Capture the cell that displays the provided text and extract its (X, Y) central coordinate. 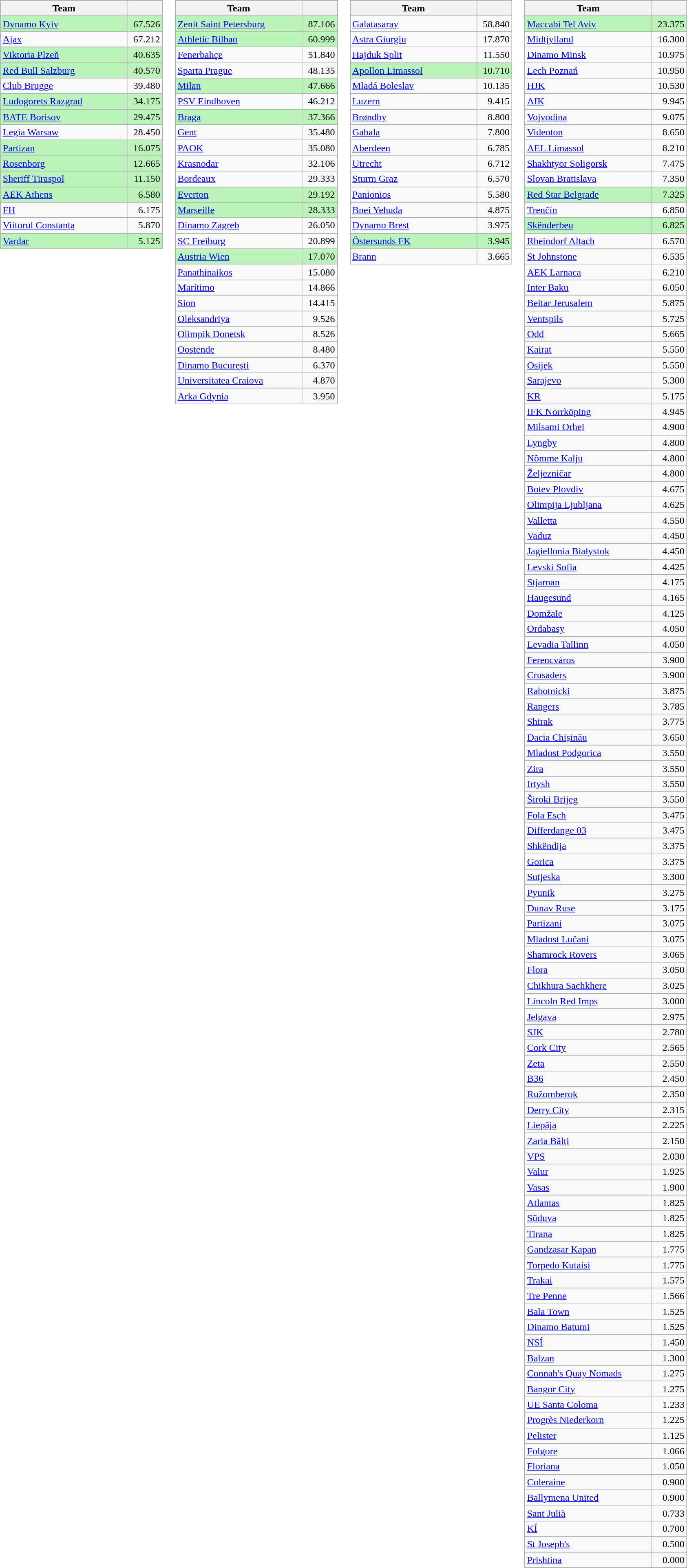
1.566 (669, 1296)
8.480 (320, 350)
Rheindorf Altach (588, 241)
Ludogorets Razgrad (64, 101)
Bnei Yehuda (413, 210)
Floriana (588, 1467)
Midtjylland (588, 39)
AIK (588, 101)
Ružomberok (588, 1094)
Progrès Niederkorn (588, 1420)
Osijek (588, 365)
6.712 (495, 163)
1.450 (669, 1343)
4.875 (495, 210)
Oostende (239, 350)
5.300 (669, 381)
3.275 (669, 893)
Bordeaux (239, 179)
Tirana (588, 1234)
3.975 (495, 225)
0.500 (669, 1544)
6.050 (669, 287)
Everton (239, 194)
Videoton (588, 132)
Jelgava (588, 1017)
Red Star Belgrade (588, 194)
3.875 (669, 691)
Panionios (413, 194)
FH (64, 210)
Irtysh (588, 784)
1.575 (669, 1280)
Shamrock Rovers (588, 955)
Balzan (588, 1358)
Legia Warsaw (64, 132)
2.350 (669, 1094)
3.950 (320, 396)
Panathinaikos (239, 272)
Chikhura Sachkhere (588, 986)
9.415 (495, 101)
6.785 (495, 148)
5.725 (669, 318)
10.975 (669, 55)
Prishtina (588, 1560)
3.025 (669, 986)
20.899 (320, 241)
Jagiellonia Białystok (588, 551)
Braga (239, 117)
Ventspils (588, 318)
5.175 (669, 396)
KR (588, 396)
Viitorul Constanța (64, 225)
Levadia Tallinn (588, 644)
40.570 (145, 71)
5.665 (669, 334)
Olimpik Donetsk (239, 334)
17.070 (320, 256)
KÍ (588, 1528)
6.850 (669, 210)
Coleraine (588, 1482)
Athletic Bilbao (239, 39)
Beitar Jerusalem (588, 303)
Sarajevo (588, 381)
Haugesund (588, 598)
10.135 (495, 86)
Trenčín (588, 210)
Valletta (588, 520)
Rabotnicki (588, 691)
Odd (588, 334)
Zira (588, 768)
Sant Julià (588, 1513)
1.925 (669, 1172)
2.225 (669, 1125)
7.350 (669, 179)
Dacia Chișinău (588, 737)
AEL Limassol (588, 148)
4.125 (669, 613)
40.635 (145, 55)
2.450 (669, 1079)
Marseille (239, 210)
Sutjeska (588, 877)
0.700 (669, 1528)
Derry City (588, 1110)
Levski Sofia (588, 567)
Rosenborg (64, 163)
4.870 (320, 381)
67.212 (145, 39)
SC Freiburg (239, 241)
3.000 (669, 1001)
Östersunds FK (413, 241)
6.825 (669, 225)
32.106 (320, 163)
St Johnstone (588, 256)
Arka Gdynia (239, 396)
St Joseph's (588, 1544)
Lech Poznań (588, 71)
NSÍ (588, 1343)
3.945 (495, 241)
7.800 (495, 132)
Ajax (64, 39)
37.366 (320, 117)
46.212 (320, 101)
3.065 (669, 955)
HJK (588, 86)
Rangers (588, 706)
1.066 (669, 1451)
10.950 (669, 71)
4.675 (669, 489)
29.333 (320, 179)
15.080 (320, 272)
Club Brugge (64, 86)
Nõmme Kalju (588, 458)
Lyngby (588, 443)
8.800 (495, 117)
Luzern (413, 101)
Cork City (588, 1048)
Domžale (588, 613)
Inter Baku (588, 287)
3.775 (669, 722)
Tre Penne (588, 1296)
8.210 (669, 148)
Utrecht (413, 163)
Milan (239, 86)
UE Santa Coloma (588, 1405)
Široki Brijeg (588, 799)
Marítimo (239, 287)
5.870 (145, 225)
6.535 (669, 256)
Sparta Prague (239, 71)
Fenerbahçe (239, 55)
9.526 (320, 318)
26.050 (320, 225)
Gent (239, 132)
Shkëndija (588, 846)
17.870 (495, 39)
4.425 (669, 567)
Universitatea Craiova (239, 381)
35.080 (320, 148)
4.175 (669, 582)
Dynamo Kyiv (64, 24)
14.415 (320, 303)
14.866 (320, 287)
2.780 (669, 1032)
12.665 (145, 163)
B36 (588, 1079)
Dinamo Minsk (588, 55)
Zeta (588, 1063)
Partizan (64, 148)
Sheriff Tiraspol (64, 179)
Flora (588, 970)
4.900 (669, 427)
Dynamo Brest (413, 225)
4.165 (669, 598)
Gorica (588, 862)
67.526 (145, 24)
Kairat (588, 350)
Brann (413, 256)
2.030 (669, 1156)
Željezničar (588, 474)
Zaria Bălți (588, 1141)
Olimpija Ljubljana (588, 505)
9.945 (669, 101)
Apollon Limassol (413, 71)
Fola Esch (588, 815)
87.106 (320, 24)
4.550 (669, 520)
7.475 (669, 163)
Zenit Saint Petersburg (239, 24)
28.450 (145, 132)
Pelister (588, 1436)
60.999 (320, 39)
AEK Larnaca (588, 272)
Astra Giurgiu (413, 39)
3.300 (669, 877)
16.075 (145, 148)
Maccabi Tel Aviv (588, 24)
Sturm Graz (413, 179)
Stjarnan (588, 582)
5.125 (145, 241)
Shirak (588, 722)
2.150 (669, 1141)
Dinamo București (239, 365)
Folgore (588, 1451)
Dinamo Zagreb (239, 225)
0.733 (669, 1513)
Sūduva (588, 1218)
Vasas (588, 1187)
Dunav Ruse (588, 908)
Mladost Podgorica (588, 753)
Crusaders (588, 675)
2.550 (669, 1063)
PSV Eindhoven (239, 101)
Ballymena United (588, 1497)
58.840 (495, 24)
3.785 (669, 706)
10.710 (495, 71)
Botev Plovdiv (588, 489)
Vardar (64, 241)
Gabala (413, 132)
Aberdeen (413, 148)
Shakhtyor Soligorsk (588, 163)
Bangor City (588, 1389)
2.975 (669, 1017)
Dinamo Batumi (588, 1327)
1.300 (669, 1358)
47.666 (320, 86)
Connah's Quay Nomads (588, 1374)
Differdange 03 (588, 831)
Trakai (588, 1280)
Red Bull Salzburg (64, 71)
8.526 (320, 334)
16.300 (669, 39)
4.625 (669, 505)
11.150 (145, 179)
2.565 (669, 1048)
4.945 (669, 412)
48.135 (320, 71)
6.175 (145, 210)
Partizani (588, 924)
29.192 (320, 194)
1.050 (669, 1467)
51.840 (320, 55)
10.530 (669, 86)
34.175 (145, 101)
23.375 (669, 24)
6.580 (145, 194)
Torpedo Kutaisi (588, 1265)
3.650 (669, 737)
1.900 (669, 1187)
1.125 (669, 1436)
Gandzasar Kapan (588, 1249)
Austria Wien (239, 256)
28.333 (320, 210)
Mladá Boleslav (413, 86)
Milsami Orhei (588, 427)
5.875 (669, 303)
Sion (239, 303)
35.480 (320, 132)
Ferencváros (588, 660)
Krasnodar (239, 163)
2.315 (669, 1110)
Liepāja (588, 1125)
Vaduz (588, 536)
Skënderbeu (588, 225)
Bala Town (588, 1311)
5.580 (495, 194)
AEK Athens (64, 194)
3.175 (669, 908)
Pyunik (588, 893)
7.325 (669, 194)
Mladost Lučani (588, 939)
Brøndby (413, 117)
VPS (588, 1156)
11.550 (495, 55)
Viktoria Plzeň (64, 55)
8.650 (669, 132)
Galatasaray (413, 24)
BATE Borisov (64, 117)
Hajduk Split (413, 55)
SJK (588, 1032)
PAOK (239, 148)
3.050 (669, 970)
Valur (588, 1172)
29.475 (145, 117)
Ordabasy (588, 629)
Slovan Bratislava (588, 179)
39.480 (145, 86)
6.370 (320, 365)
6.210 (669, 272)
Lincoln Red Imps (588, 1001)
IFK Norrköping (588, 412)
Atlantas (588, 1203)
Vojvodina (588, 117)
Oleksandriya (239, 318)
1.225 (669, 1420)
1.233 (669, 1405)
9.075 (669, 117)
0.000 (669, 1560)
3.665 (495, 256)
